Provide the [x, y] coordinate of the cell's center where the given text is located.  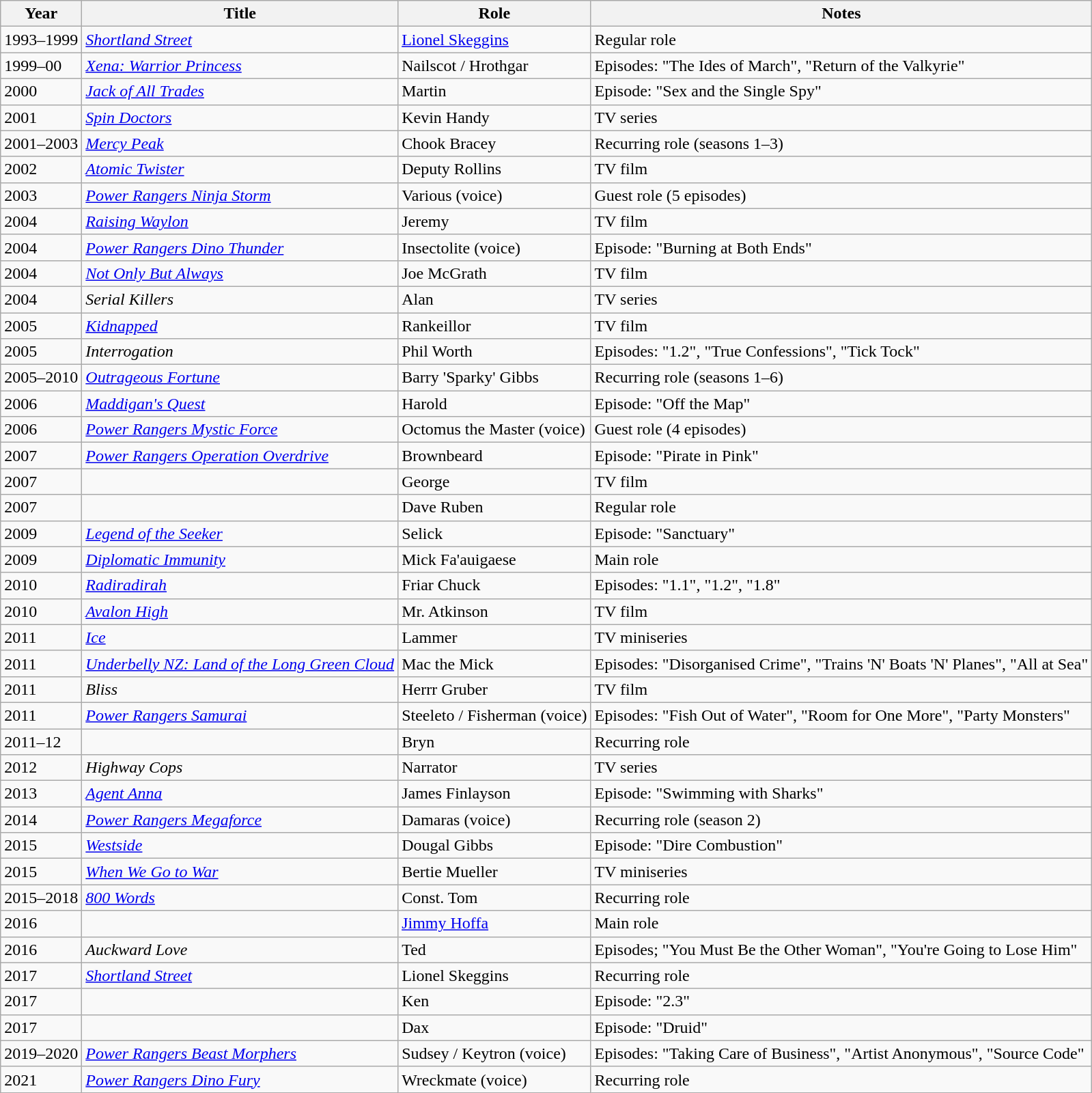
2001 [41, 117]
Bertie Mueller [494, 872]
2000 [41, 92]
2001–2003 [41, 143]
2003 [41, 195]
Rankeillor [494, 326]
2015–2018 [41, 898]
Radiradirah [240, 585]
Power Rangers Samurai [240, 715]
Mac the Mick [494, 663]
Jimmy Hoffa [494, 924]
Agent Anna [240, 794]
Harold [494, 404]
Octomus the Master (voice) [494, 430]
Insectolite (voice) [494, 247]
Episode: "2.3" [841, 1001]
Title [240, 14]
Phil Worth [494, 352]
Martin [494, 92]
Year [41, 14]
When We Go to War [240, 872]
Notes [841, 14]
Episode: "Pirate in Pink" [841, 456]
Outrageous Fortune [240, 378]
Dougal Gibbs [494, 846]
Episode: "Dire Combustion" [841, 846]
Avalon High [240, 611]
Dave Ruben [494, 508]
James Finlayson [494, 794]
Auckward Love [240, 950]
Role [494, 14]
Mercy Peak [240, 143]
Bryn [494, 741]
Friar Chuck [494, 585]
Nailscot / Hrothgar [494, 66]
Power Rangers Dino Thunder [240, 247]
Steeleto / Fisherman (voice) [494, 715]
Highway Cops [240, 768]
Various (voice) [494, 195]
2002 [41, 169]
Episode: "Swimming with Sharks" [841, 794]
Power Rangers Dino Fury [240, 1079]
Sudsey / Keytron (voice) [494, 1053]
2012 [41, 768]
Wreckmate (voice) [494, 1079]
Westside [240, 846]
Episode: "Off the Map" [841, 404]
Power Rangers Megaforce [240, 820]
2014 [41, 820]
2021 [41, 1079]
Spin Doctors [240, 117]
Deputy Rollins [494, 169]
Guest role (4 episodes) [841, 430]
1999–00 [41, 66]
Episodes: "The Ides of March", "Return of the Valkyrie" [841, 66]
Not Only But Always [240, 273]
800 Words [240, 898]
Atomic Twister [240, 169]
Recurring role (seasons 1–3) [841, 143]
Ice [240, 637]
Power Rangers Operation Overdrive [240, 456]
1993–1999 [41, 40]
Damaras (voice) [494, 820]
2013 [41, 794]
Episode: "Druid" [841, 1027]
Ken [494, 1001]
Lammer [494, 637]
Interrogation [240, 352]
Mr. Atkinson [494, 611]
Guest role (5 episodes) [841, 195]
Bliss [240, 689]
Kidnapped [240, 326]
2005–2010 [41, 378]
Episode: "Sex and the Single Spy" [841, 92]
Episodes: "Taking Care of Business", "Artist Anonymous", "Source Code" [841, 1053]
Const. Tom [494, 898]
2019–2020 [41, 1053]
Episodes: "Fish Out of Water", "Room for One More", "Party Monsters" [841, 715]
Dax [494, 1027]
Brownbeard [494, 456]
Chook Bracey [494, 143]
Ted [494, 950]
Power Rangers Ninja Storm [240, 195]
George [494, 482]
2011–12 [41, 741]
Raising Waylon [240, 221]
Legend of the Seeker [240, 534]
Episode: "Sanctuary" [841, 534]
Jack of All Trades [240, 92]
Diplomatic Immunity [240, 559]
Mick Fa'auigaese [494, 559]
Maddigan's Quest [240, 404]
Xena: Warrior Princess [240, 66]
Serial Killers [240, 299]
Joe McGrath [494, 273]
Recurring role (seasons 1–6) [841, 378]
Episode: "Burning at Both Ends" [841, 247]
Narrator [494, 768]
Barry 'Sparky' Gibbs [494, 378]
Selick [494, 534]
Episodes: "1.2", "True Confessions", "Tick Tock" [841, 352]
Power Rangers Beast Morphers [240, 1053]
Herrr Gruber [494, 689]
Episodes; "You Must Be the Other Woman", "You're Going to Lose Him" [841, 950]
Power Rangers Mystic Force [240, 430]
Alan [494, 299]
Episodes: "Disorganised Crime", "Trains 'N' Boats 'N' Planes", "All at Sea" [841, 663]
Recurring role (season 2) [841, 820]
Episodes: "1.1", "1.2", "1.8" [841, 585]
Jeremy [494, 221]
Underbelly NZ: Land of the Long Green Cloud [240, 663]
Kevin Handy [494, 117]
